Return [X, Y] of the center of cell containing provided text 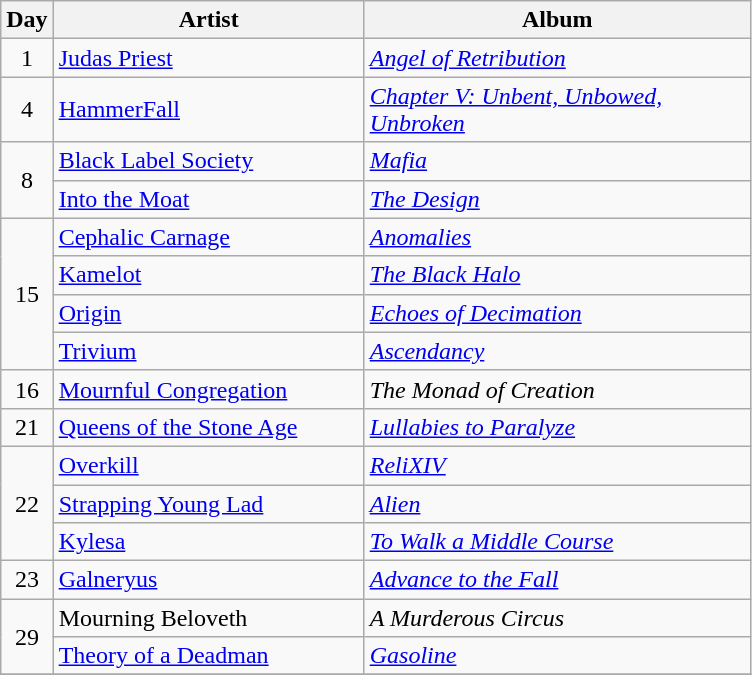
22 [27, 503]
Artist [208, 20]
Origin [208, 313]
Kamelot [208, 275]
Mournful Congregation [208, 389]
Chapter V: Unbent, Unbowed, Unbroken [557, 110]
Strapping Young Lad [208, 503]
A Murderous Circus [557, 618]
Album [557, 20]
Echoes of Decimation [557, 313]
Angel of Retribution [557, 58]
Theory of a Deadman [208, 656]
15 [27, 294]
Lullabies to Paralyze [557, 427]
4 [27, 110]
The Black Halo [557, 275]
Galneryus [208, 580]
Advance to the Fall [557, 580]
21 [27, 427]
8 [27, 180]
Day [27, 20]
The Monad of Creation [557, 389]
23 [27, 580]
Anomalies [557, 237]
Trivium [208, 351]
Mafia [557, 161]
Alien [557, 503]
HammerFall [208, 110]
16 [27, 389]
Overkill [208, 465]
Kylesa [208, 542]
The Design [557, 199]
Judas Priest [208, 58]
Gasoline [557, 656]
Black Label Society [208, 161]
Mourning Beloveth [208, 618]
29 [27, 637]
Into the Moat [208, 199]
To Walk a Middle Course [557, 542]
1 [27, 58]
Ascendancy [557, 351]
Queens of the Stone Age [208, 427]
ReliXIV [557, 465]
Cephalic Carnage [208, 237]
